Return the [X, Y] coordinate for the center point of the cell that contains the specified text.  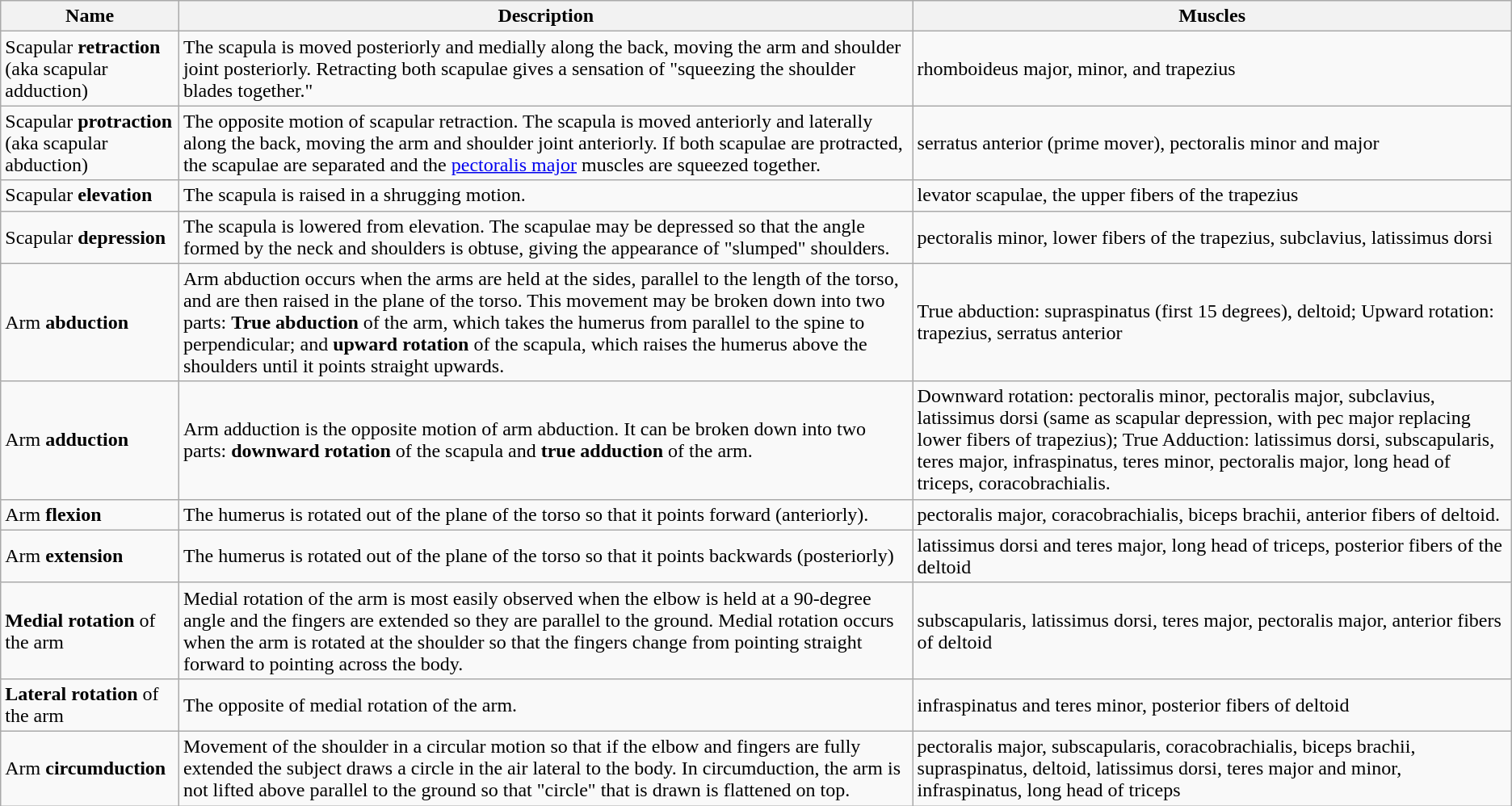
Scapular protraction (aka scapular abduction) [90, 143]
Arm adduction [90, 440]
Scapular elevation [90, 195]
Scapular retraction (aka scapular adduction) [90, 69]
True abduction: supraspinatus (first 15 degrees), deltoid; Upward rotation: trapezius, serratus anterior [1212, 322]
Medial rotation of the arm [90, 630]
infraspinatus and teres minor, posterior fibers of deltoid [1212, 704]
Arm abduction [90, 322]
pectoralis minor, lower fibers of the trapezius, subclavius, latissimus dorsi [1212, 237]
Scapular depression [90, 237]
pectoralis major, coracobrachialis, biceps brachii, anterior fibers of deltoid. [1212, 514]
The opposite of medial rotation of the arm. [546, 704]
subscapularis, latissimus dorsi, teres major, pectoralis major, anterior fibers of deltoid [1212, 630]
Arm circumduction [90, 768]
levator scapulae, the upper fibers of the trapezius [1212, 195]
Arm flexion [90, 514]
The scapula is raised in a shrugging motion. [546, 195]
Arm extension [90, 556]
latissimus dorsi and teres major, long head of triceps, posterior fibers of the deltoid [1212, 556]
The humerus is rotated out of the plane of the torso so that it points forward (anteriorly). [546, 514]
The humerus is rotated out of the plane of the torso so that it points backwards (posteriorly) [546, 556]
serratus anterior (prime mover), pectoralis minor and major [1212, 143]
Muscles [1212, 16]
Description [546, 16]
Name [90, 16]
Lateral rotation of the arm [90, 704]
rhomboideus major, minor, and trapezius [1212, 69]
